Scan for the cell matching the given text and deliver its [X, Y] coordinate at center. 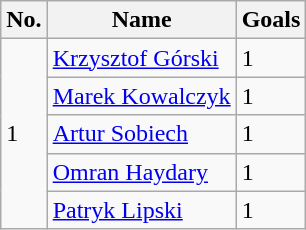
Omran Haydary [142, 172]
Patryk Lipski [142, 210]
Artur Sobiech [142, 134]
Krzysztof Górski [142, 58]
Name [142, 20]
Marek Kowalczyk [142, 96]
No. [24, 20]
Goals [271, 20]
